Determine the [x, y] coordinate at the center of the cell enclosing the given text.  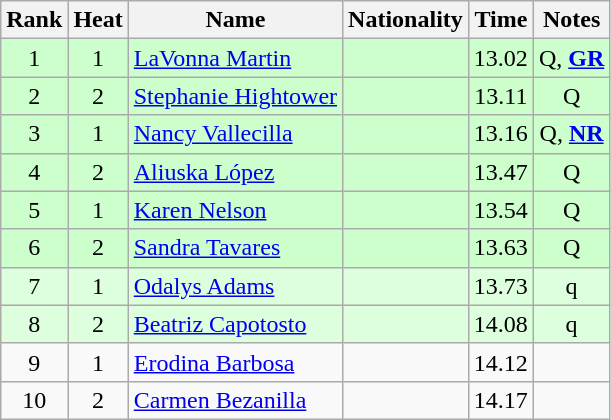
14.12 [500, 362]
Name [235, 20]
Heat [98, 20]
14.08 [500, 324]
Odalys Adams [235, 286]
10 [34, 400]
13.54 [500, 210]
Nancy Vallecilla [235, 134]
Erodina Barbosa [235, 362]
Rank [34, 20]
Q, GR [571, 58]
4 [34, 172]
Nationality [406, 20]
9 [34, 362]
13.11 [500, 96]
13.73 [500, 286]
13.02 [500, 58]
Stephanie Hightower [235, 96]
Carmen Bezanilla [235, 400]
5 [34, 210]
13.47 [500, 172]
7 [34, 286]
Notes [571, 20]
Q, NR [571, 134]
LaVonna Martin [235, 58]
13.63 [500, 248]
Karen Nelson [235, 210]
14.17 [500, 400]
8 [34, 324]
Aliuska López [235, 172]
Beatriz Capotosto [235, 324]
6 [34, 248]
Time [500, 20]
Sandra Tavares [235, 248]
3 [34, 134]
13.16 [500, 134]
